Locate the cell with the specified text and output its (X, Y) center coordinate. 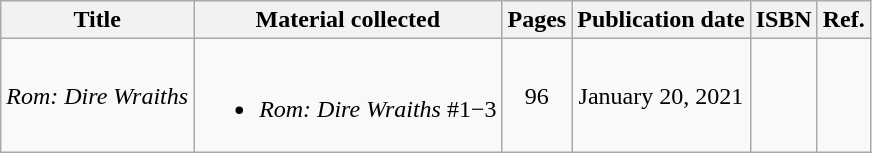
Publication date (661, 20)
Material collected (348, 20)
January 20, 2021 (661, 96)
Rom: Dire Wraiths #1−3 (348, 96)
Title (98, 20)
96 (537, 96)
ISBN (784, 20)
Ref. (844, 20)
Pages (537, 20)
Rom: Dire Wraiths (98, 96)
